Search for the cell housing the specified text and yield its [x, y] center coordinate. 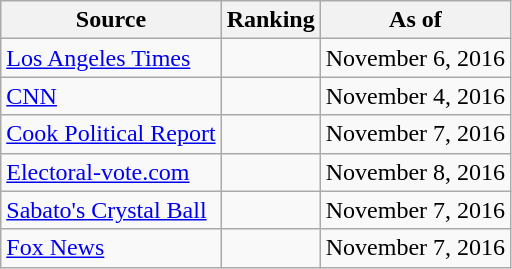
Sabato's Crystal Ball [111, 210]
Source [111, 20]
November 8, 2016 [415, 172]
Electoral-vote.com [111, 172]
As of [415, 20]
November 6, 2016 [415, 58]
Cook Political Report [111, 134]
Ranking [270, 20]
Fox News [111, 248]
CNN [111, 96]
November 4, 2016 [415, 96]
Los Angeles Times [111, 58]
